Determine the [x, y] coordinate at the center of the cell enclosing the given text.  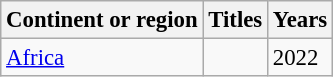
Years [300, 20]
Africa [102, 58]
Continent or region [102, 20]
2022 [300, 58]
Titles [236, 20]
